Return the [x, y] coordinate for the center point of the cell that contains the specified text.  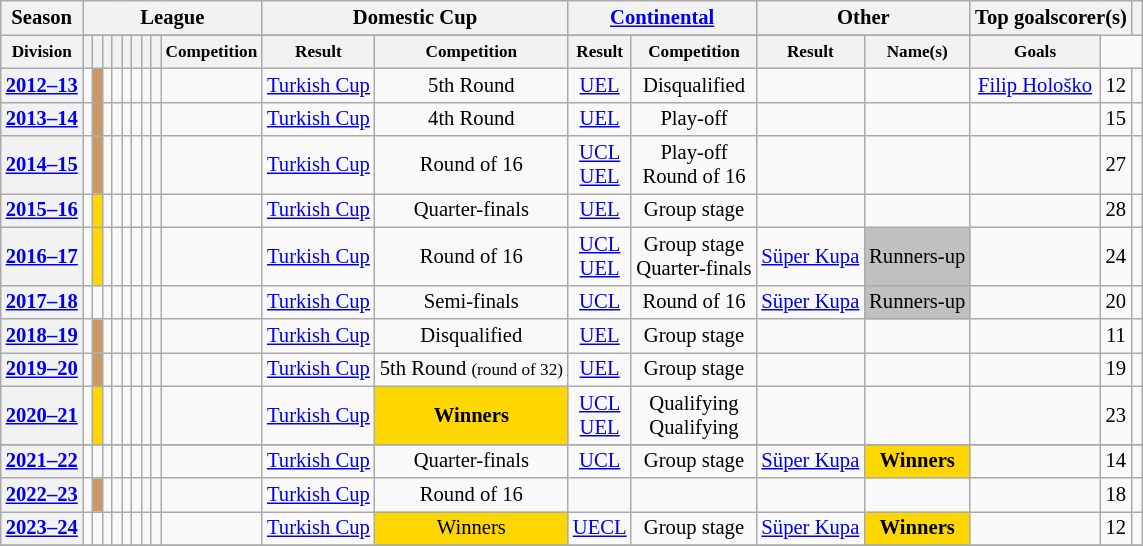
20 [1116, 302]
2013–14 [42, 119]
23 [1116, 415]
2017–18 [42, 302]
Continental [662, 17]
2012–13 [42, 85]
18 [1116, 495]
15 [1116, 119]
Other [863, 17]
Season [42, 17]
2021–22 [42, 461]
27 [1116, 165]
14 [1116, 461]
19 [1116, 369]
Name(s) [917, 51]
Domestic Cup [415, 17]
Filip Hološko [1035, 85]
Division [42, 51]
QualifyingQualifying [694, 415]
Group stageQuarter-finals [694, 256]
League [172, 17]
24 [1116, 256]
2019–20 [42, 369]
4th Round [472, 119]
Goals [1035, 51]
UECL [600, 528]
Semi-finals [472, 302]
11 [1116, 335]
Play-off [694, 119]
2023–24 [42, 528]
2020–21 [42, 415]
2018–19 [42, 335]
2022–23 [42, 495]
5th Round (round of 32) [472, 369]
Top goalscorer(s) [1051, 17]
2015–16 [42, 210]
Play-offRound of 16 [694, 165]
5th Round [472, 85]
2014–15 [42, 165]
2016–17 [42, 256]
28 [1116, 210]
